Pinpoint the cell where the given text exists, returning its (X, Y) midpoint coordinate. 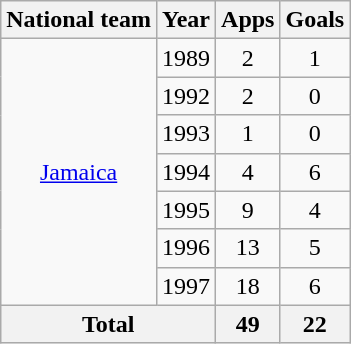
Total (108, 324)
1995 (186, 210)
1994 (186, 172)
1993 (186, 134)
22 (315, 324)
1997 (186, 286)
5 (315, 248)
1992 (186, 96)
Year (186, 20)
18 (248, 286)
Apps (248, 20)
1989 (186, 58)
Jamaica (79, 172)
9 (248, 210)
49 (248, 324)
Goals (315, 20)
1996 (186, 248)
National team (79, 20)
13 (248, 248)
